Scan for the cell matching the given text and deliver its [X, Y] coordinate at center. 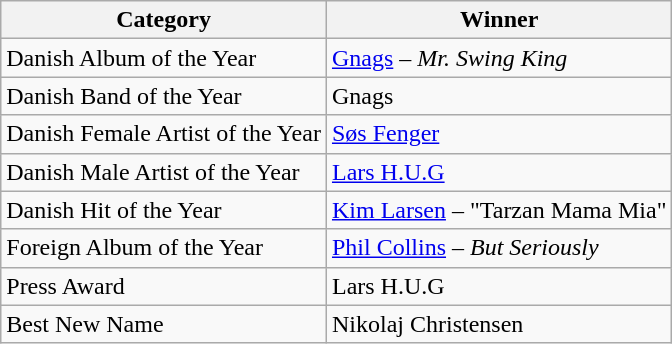
Danish Band of the Year [164, 96]
Gnags – Mr. Swing King [499, 58]
Danish Hit of the Year [164, 210]
Foreign Album of the Year [164, 248]
Press Award [164, 286]
Phil Collins – But Seriously [499, 248]
Winner [499, 20]
Kim Larsen – "Tarzan Mama Mia" [499, 210]
Nikolaj Christensen [499, 324]
Danish Female Artist of the Year [164, 134]
Danish Album of the Year [164, 58]
Søs Fenger [499, 134]
Best New Name [164, 324]
Danish Male Artist of the Year [164, 172]
Gnags [499, 96]
Category [164, 20]
